Find where the given text appears and provide that cell's center as [x, y] coordinate. 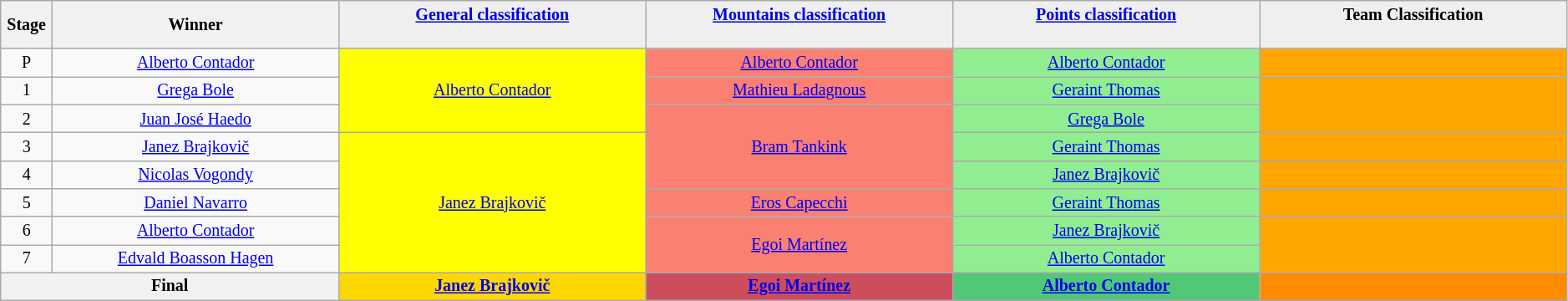
Team Classification [1413, 25]
P [27, 64]
1 [27, 90]
Mathieu Ladagnous [799, 90]
Nicolas Vogondy [195, 174]
5 [27, 202]
3 [27, 147]
Daniel Navarro [195, 202]
Juan José Haedo [195, 119]
Points classification [1106, 25]
Final [170, 286]
Stage [27, 25]
Winner [195, 25]
General classification [493, 25]
2 [27, 119]
Mountains classification [799, 25]
4 [27, 174]
6 [27, 231]
Edvald Boasson Hagen [195, 259]
7 [27, 259]
Bram Tankink [799, 146]
Eros Capecchi [799, 202]
